Detect which cell encompasses the target text, then output its (x, y) center coordinate. 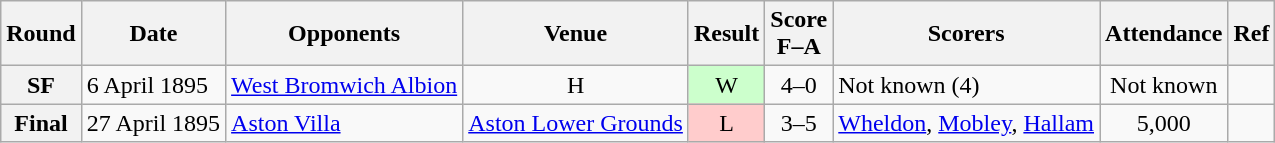
3–5 (799, 123)
4–0 (799, 85)
Date (153, 34)
Not known (1164, 85)
6 April 1895 (153, 85)
ScoreF–A (799, 34)
Aston Villa (344, 123)
5,000 (1164, 123)
Final (41, 123)
H (576, 85)
SF (41, 85)
Wheldon, Mobley, Hallam (966, 123)
Round (41, 34)
Aston Lower Grounds (576, 123)
Result (726, 34)
Attendance (1164, 34)
W (726, 85)
Scorers (966, 34)
West Bromwich Albion (344, 85)
27 April 1895 (153, 123)
Venue (576, 34)
Not known (4) (966, 85)
Opponents (344, 34)
L (726, 123)
Ref (1252, 34)
